Scan for the cell matching the given text and deliver its [x, y] coordinate at center. 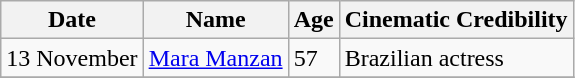
57 [314, 58]
Brazilian actress [456, 58]
Date [72, 20]
13 November [72, 58]
Cinematic Credibility [456, 20]
Age [314, 20]
Name [216, 20]
Mara Manzan [216, 58]
